Capture the cell that displays the provided text and extract its [X, Y] central coordinate. 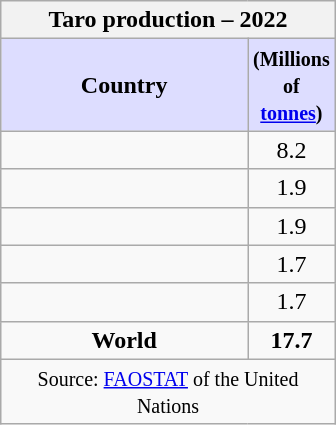
Country [124, 85]
17.7 [292, 340]
World [124, 340]
(Millions of tonnes) [292, 85]
8.2 [292, 150]
Source: FAOSTAT of the United Nations [168, 392]
Taro production – 2022 [168, 20]
